Return the (x, y) coordinate for the center point of the cell that contains the specified text.  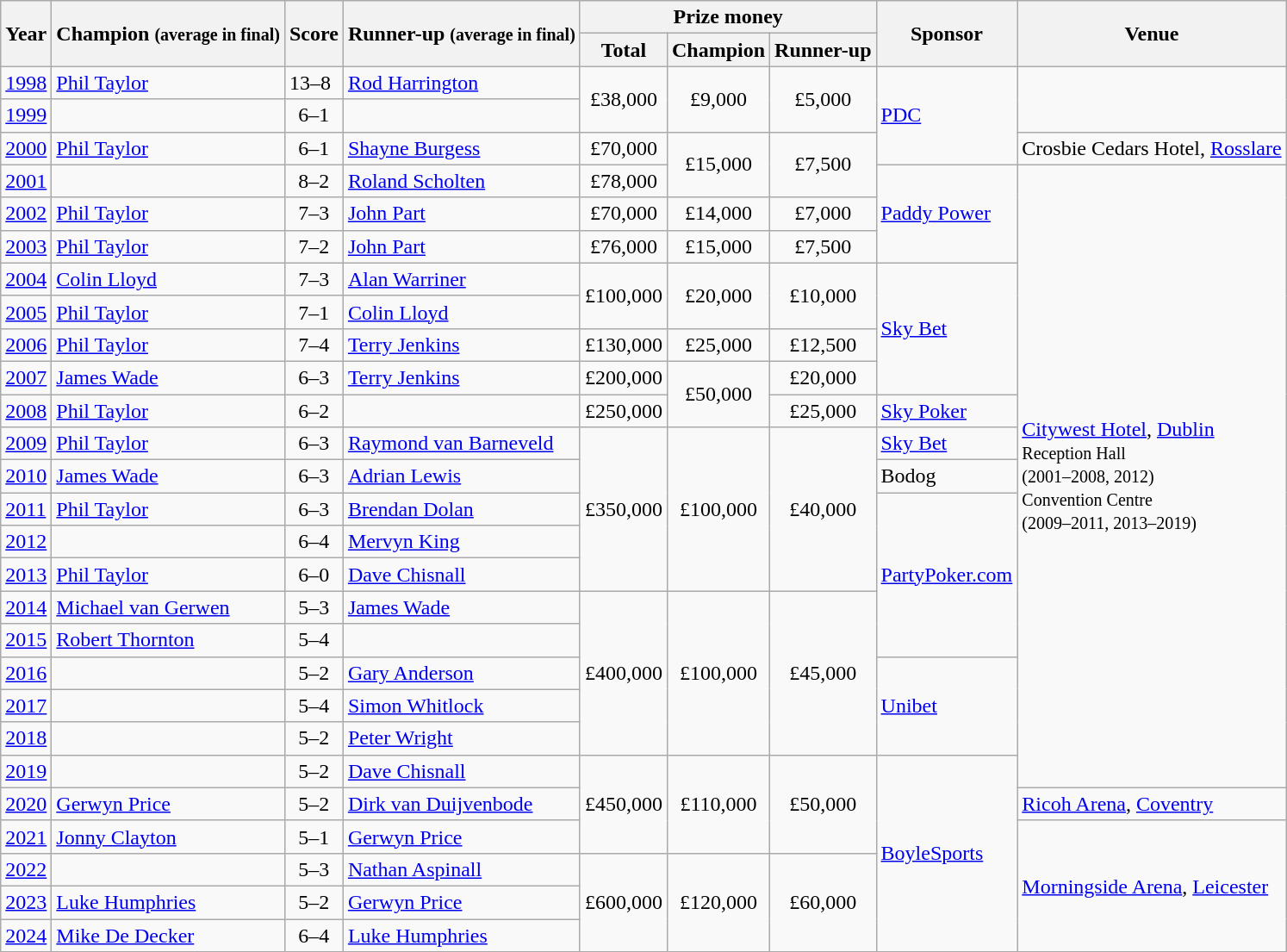
13–8 (314, 83)
Morningside Arena, Leicester (1152, 886)
7–2 (314, 246)
£600,000 (624, 902)
Bodog (947, 476)
£5,000 (824, 99)
Venue (1152, 34)
Brendan Dolan (462, 509)
2016 (26, 673)
2018 (26, 738)
2015 (26, 640)
Champion (average in final) (169, 34)
2000 (26, 148)
2023 (26, 902)
Prize money (728, 17)
1999 (26, 115)
Crosbie Cedars Hotel, Rosslare (1152, 148)
Unibet (947, 706)
Jonny Clayton (169, 837)
6–0 (314, 575)
5–1 (314, 837)
Nathan Aspinall (462, 869)
Paddy Power (947, 214)
£7,000 (824, 214)
Sky Poker (947, 411)
Sponsor (947, 34)
2010 (26, 476)
£78,000 (624, 181)
Raymond van Barneveld (462, 444)
Runner-up (824, 50)
2019 (26, 771)
8–2 (314, 181)
2008 (26, 411)
£60,000 (824, 902)
2005 (26, 312)
2001 (26, 181)
2007 (26, 377)
£200,000 (624, 377)
PartyPoker.com (947, 575)
£110,000 (718, 804)
Adrian Lewis (462, 476)
Total (624, 50)
Mervyn King (462, 542)
£76,000 (624, 246)
2012 (26, 542)
2021 (26, 837)
6–2 (314, 411)
£45,000 (824, 673)
2013 (26, 575)
£40,000 (824, 509)
Runner-up (average in final) (462, 34)
Rod Harrington (462, 83)
£12,500 (824, 345)
Mike De Decker (169, 935)
2002 (26, 214)
2003 (26, 246)
Year (26, 34)
7–1 (314, 312)
£400,000 (624, 673)
Simon Whitlock (462, 706)
1998 (26, 83)
Citywest Hotel, DublinReception Hall (2001–2008, 2012)Convention Centre (2009–2011, 2013–2019) (1152, 476)
Roland Scholten (462, 181)
2014 (26, 607)
PDC (947, 115)
7–4 (314, 345)
2006 (26, 345)
£9,000 (718, 99)
2011 (26, 509)
Score (314, 34)
£350,000 (624, 509)
£250,000 (624, 411)
BoyleSports (947, 853)
£10,000 (824, 296)
Dirk van Duijvenbode (462, 804)
2004 (26, 279)
Robert Thornton (169, 640)
£130,000 (624, 345)
£120,000 (718, 902)
£38,000 (624, 99)
Alan Warriner (462, 279)
2024 (26, 935)
Gary Anderson (462, 673)
Champion (718, 50)
Peter Wright (462, 738)
2017 (26, 706)
2020 (26, 804)
£450,000 (624, 804)
2022 (26, 869)
£14,000 (718, 214)
Michael van Gerwen (169, 607)
Shayne Burgess (462, 148)
Ricoh Arena, Coventry (1152, 804)
2009 (26, 444)
